Extract the [x, y] coordinate from the center of the cell holding the provided text.  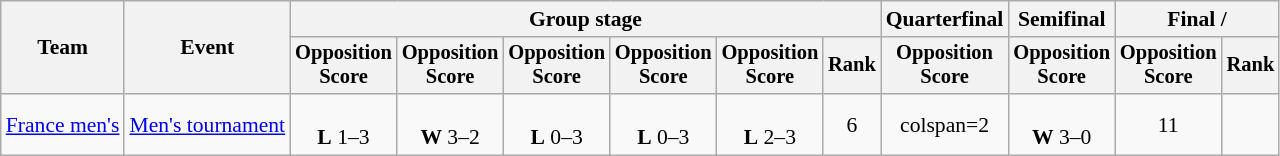
Group stage [586, 19]
W 3–2 [450, 124]
Quarterfinal [945, 19]
France men's [63, 124]
Team [63, 48]
Event [207, 48]
Men's tournament [207, 124]
L 1–3 [344, 124]
Semifinal [1062, 19]
L 2–3 [770, 124]
11 [1168, 124]
colspan=2 [945, 124]
W 3–0 [1062, 124]
6 [852, 124]
Final / [1197, 19]
